Search for the cell housing the specified text and yield its [x, y] center coordinate. 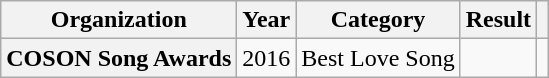
Organization [119, 20]
Best Love Song [378, 58]
Category [378, 20]
Result [498, 20]
2016 [266, 58]
COSON Song Awards [119, 58]
Year [266, 20]
